Return the [x, y] coordinate for the center point of the cell that contains the specified text.  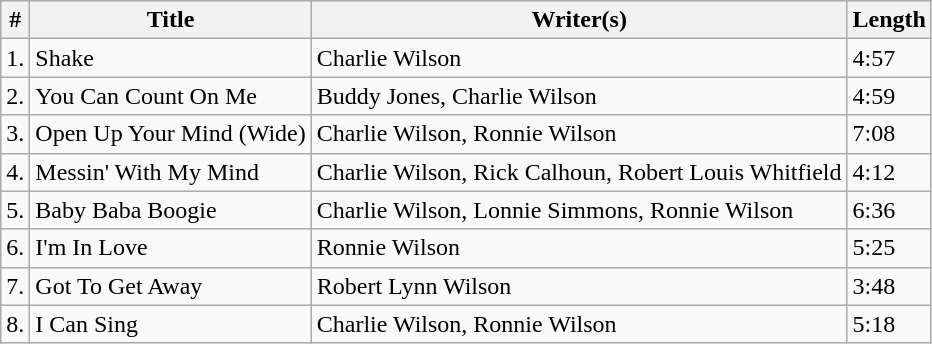
4:59 [889, 96]
Robert Lynn Wilson [579, 286]
# [16, 20]
3. [16, 134]
2. [16, 96]
You Can Count On Me [170, 96]
4:57 [889, 58]
Baby Baba Boogie [170, 210]
4:12 [889, 172]
5. [16, 210]
Length [889, 20]
3:48 [889, 286]
Title [170, 20]
Charlie Wilson, Rick Calhoun, Robert Louis Whitfield [579, 172]
Shake [170, 58]
Open Up Your Mind (Wide) [170, 134]
Charlie Wilson, Lonnie Simmons, Ronnie Wilson [579, 210]
7. [16, 286]
5:18 [889, 324]
6:36 [889, 210]
6. [16, 248]
Messin' With My Mind [170, 172]
I Can Sing [170, 324]
Charlie Wilson [579, 58]
Ronnie Wilson [579, 248]
Got To Get Away [170, 286]
Buddy Jones, Charlie Wilson [579, 96]
Writer(s) [579, 20]
5:25 [889, 248]
7:08 [889, 134]
8. [16, 324]
4. [16, 172]
I'm In Love [170, 248]
1. [16, 58]
